Detect which cell encompasses the target text, then output its [x, y] center coordinate. 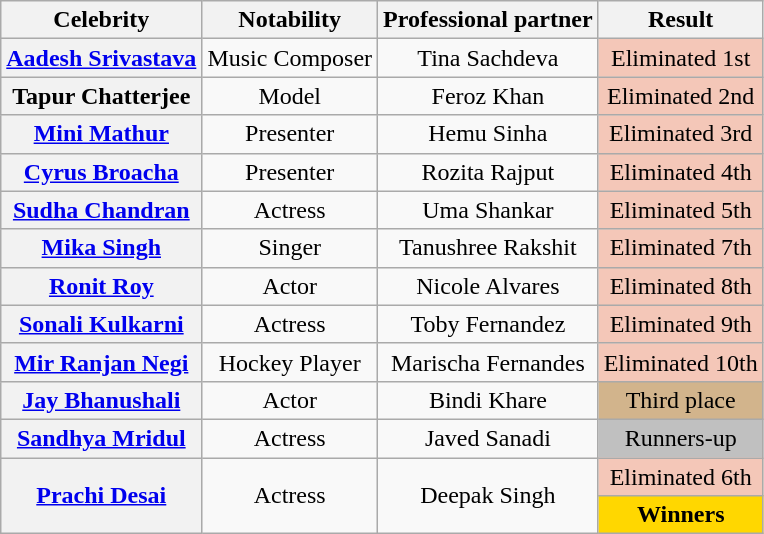
Javed Sanadi [488, 438]
Eliminated 1st [680, 58]
Third place [680, 400]
Hockey Player [290, 362]
Celebrity [102, 20]
Deepak Singh [488, 496]
Feroz Khan [488, 96]
Result [680, 20]
Sonali Kulkarni [102, 324]
Eliminated 3rd [680, 134]
Rozita Rajput [488, 172]
Eliminated 5th [680, 210]
Sudha Chandran [102, 210]
Eliminated 9th [680, 324]
Aadesh Srivastava [102, 58]
Tapur Chatterjee [102, 96]
Mir Ranjan Negi [102, 362]
Tina Sachdeva [488, 58]
Hemu Sinha [488, 134]
Marischa Fernandes [488, 362]
Prachi Desai [102, 496]
Jay Bhanushali [102, 400]
Bindi Khare [488, 400]
Singer [290, 248]
Nicole Alvares [488, 286]
Sandhya Mridul [102, 438]
Toby Fernandez [488, 324]
Mika Singh [102, 248]
Uma Shankar [488, 210]
Eliminated 6th [680, 477]
Eliminated 4th [680, 172]
Tanushree Rakshit [488, 248]
Model [290, 96]
Ronit Roy [102, 286]
Professional partner [488, 20]
Music Composer [290, 58]
Notability [290, 20]
Cyrus Broacha [102, 172]
Winners [680, 515]
Eliminated 10th [680, 362]
Mini Mathur [102, 134]
Eliminated 2nd [680, 96]
Eliminated 8th [680, 286]
Eliminated 7th [680, 248]
Runners-up [680, 438]
